Locate the cell with the specified text and output its [X, Y] center coordinate. 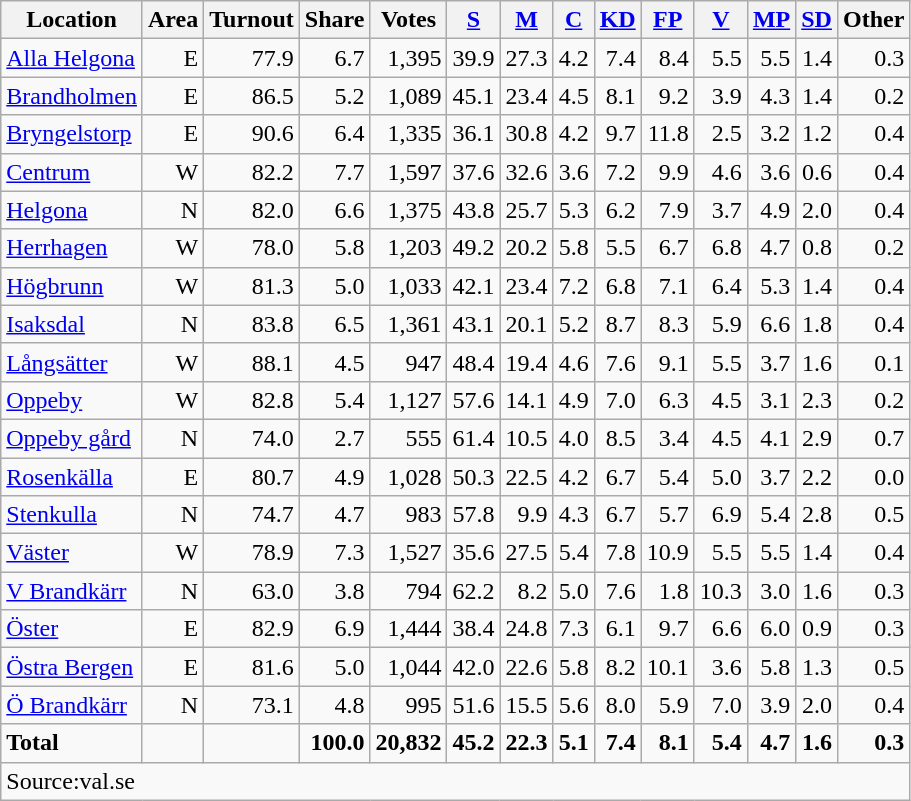
20.2 [526, 248]
0.7 [873, 438]
57.8 [474, 515]
S [474, 20]
25.7 [526, 210]
1,527 [408, 553]
Oppeby gård [72, 438]
Öster [72, 629]
Other [873, 20]
Väster [72, 553]
Share [334, 20]
1,395 [408, 58]
8.4 [668, 58]
10.1 [668, 667]
2.3 [817, 400]
83.8 [252, 324]
1,044 [408, 667]
51.6 [474, 705]
82.9 [252, 629]
15.5 [526, 705]
61.4 [474, 438]
983 [408, 515]
Total [72, 743]
63.0 [252, 591]
1,089 [408, 96]
3.8 [334, 591]
9.2 [668, 96]
Långsätter [72, 362]
20.1 [526, 324]
FP [668, 20]
10.3 [720, 591]
Source:val.se [456, 781]
14.1 [526, 400]
45.2 [474, 743]
86.5 [252, 96]
1,361 [408, 324]
2.8 [817, 515]
38.4 [474, 629]
8.7 [618, 324]
KD [618, 20]
77.9 [252, 58]
62.2 [474, 591]
82.8 [252, 400]
2.2 [817, 477]
3.2 [771, 134]
74.7 [252, 515]
1,335 [408, 134]
1,127 [408, 400]
81.6 [252, 667]
SD [817, 20]
1,203 [408, 248]
10.5 [526, 438]
43.1 [474, 324]
3.4 [668, 438]
81.3 [252, 286]
V [720, 20]
5.7 [668, 515]
3.1 [771, 400]
1,033 [408, 286]
100.0 [334, 743]
Alla Helgona [72, 58]
Högbrunn [72, 286]
2.7 [334, 438]
42.1 [474, 286]
6.2 [618, 210]
6.1 [618, 629]
V Brandkärr [72, 591]
8.3 [668, 324]
555 [408, 438]
6.3 [668, 400]
88.1 [252, 362]
0.8 [817, 248]
3.0 [771, 591]
22.3 [526, 743]
M [526, 20]
Turnout [252, 20]
73.1 [252, 705]
Stenkulla [72, 515]
Centrum [72, 172]
MP [771, 20]
37.6 [474, 172]
7.1 [668, 286]
45.1 [474, 96]
42.0 [474, 667]
Oppeby [72, 400]
22.6 [526, 667]
5.6 [574, 705]
Rosenkälla [72, 477]
6.0 [771, 629]
7.9 [668, 210]
10.9 [668, 553]
7.8 [618, 553]
Votes [408, 20]
80.7 [252, 477]
794 [408, 591]
1,597 [408, 172]
82.2 [252, 172]
8.0 [618, 705]
Ö Brandkärr [72, 705]
Östra Bergen [72, 667]
9.1 [668, 362]
43.8 [474, 210]
27.5 [526, 553]
947 [408, 362]
36.1 [474, 134]
50.3 [474, 477]
48.4 [474, 362]
995 [408, 705]
5.1 [574, 743]
1,375 [408, 210]
57.6 [474, 400]
22.5 [526, 477]
1,444 [408, 629]
4.1 [771, 438]
49.2 [474, 248]
78.9 [252, 553]
0.6 [817, 172]
35.6 [474, 553]
C [574, 20]
82.0 [252, 210]
Area [172, 20]
0.1 [873, 362]
74.0 [252, 438]
Isaksdal [72, 324]
19.4 [526, 362]
4.0 [574, 438]
78.0 [252, 248]
32.6 [526, 172]
0.9 [817, 629]
4.8 [334, 705]
24.8 [526, 629]
27.3 [526, 58]
1.2 [817, 134]
6.5 [334, 324]
20,832 [408, 743]
7.7 [334, 172]
11.8 [668, 134]
Location [72, 20]
Bryngelstorp [72, 134]
Helgona [72, 210]
Brandholmen [72, 96]
8.5 [618, 438]
39.9 [474, 58]
0.0 [873, 477]
Herrhagen [72, 248]
1,028 [408, 477]
1.3 [817, 667]
2.5 [720, 134]
30.8 [526, 134]
90.6 [252, 134]
2.9 [817, 438]
